From the cell containing the given text, extract its center point as (x, y) coordinate. 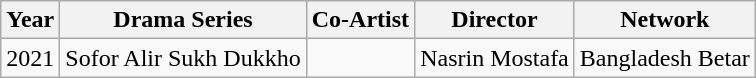
Sofor Alir Sukh Dukkho (183, 58)
2021 (30, 58)
Drama Series (183, 20)
Nasrin Mostafa (495, 58)
Co-Artist (360, 20)
Network (664, 20)
Year (30, 20)
Director (495, 20)
Bangladesh Betar (664, 58)
